For the text-containing cell, return its midpoint in (X, Y) coordinate format. 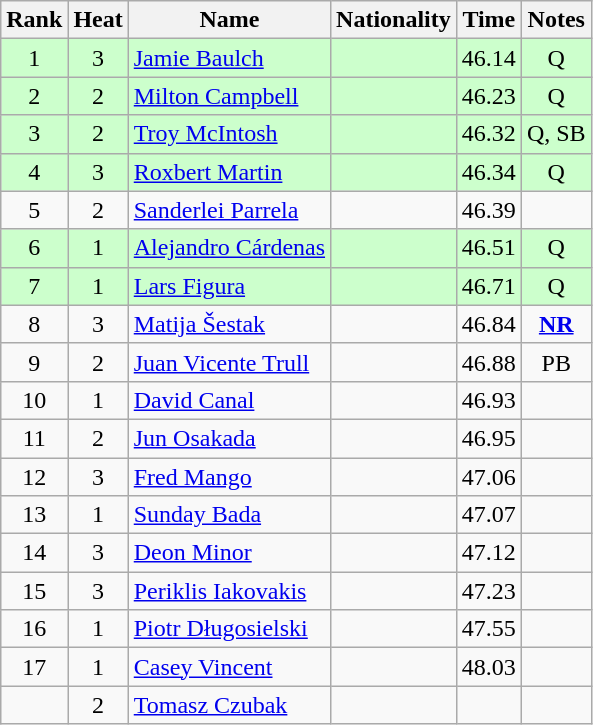
Sunday Bada (229, 515)
46.93 (488, 400)
47.12 (488, 553)
15 (34, 591)
16 (34, 629)
Milton Campbell (229, 96)
4 (34, 172)
Name (229, 20)
Time (488, 20)
5 (34, 210)
Deon Minor (229, 553)
17 (34, 667)
46.95 (488, 438)
Roxbert Martin (229, 172)
46.32 (488, 134)
NR (556, 324)
Fred Mango (229, 477)
Notes (556, 20)
Periklis Iakovakis (229, 591)
47.55 (488, 629)
47.06 (488, 477)
Heat (98, 20)
46.84 (488, 324)
Tomasz Czubak (229, 705)
Sanderlei Parrela (229, 210)
48.03 (488, 667)
46.14 (488, 58)
10 (34, 400)
Rank (34, 20)
46.23 (488, 96)
PB (556, 362)
11 (34, 438)
7 (34, 286)
46.88 (488, 362)
Casey Vincent (229, 667)
Jamie Baulch (229, 58)
46.71 (488, 286)
Matija Šestak (229, 324)
Jun Osakada (229, 438)
Nationality (394, 20)
12 (34, 477)
Troy McIntosh (229, 134)
Piotr Długosielski (229, 629)
13 (34, 515)
47.07 (488, 515)
David Canal (229, 400)
8 (34, 324)
Q, SB (556, 134)
14 (34, 553)
47.23 (488, 591)
Juan Vicente Trull (229, 362)
Lars Figura (229, 286)
Alejandro Cárdenas (229, 248)
6 (34, 248)
46.39 (488, 210)
9 (34, 362)
46.34 (488, 172)
46.51 (488, 248)
